Capture the cell that displays the provided text and extract its [X, Y] central coordinate. 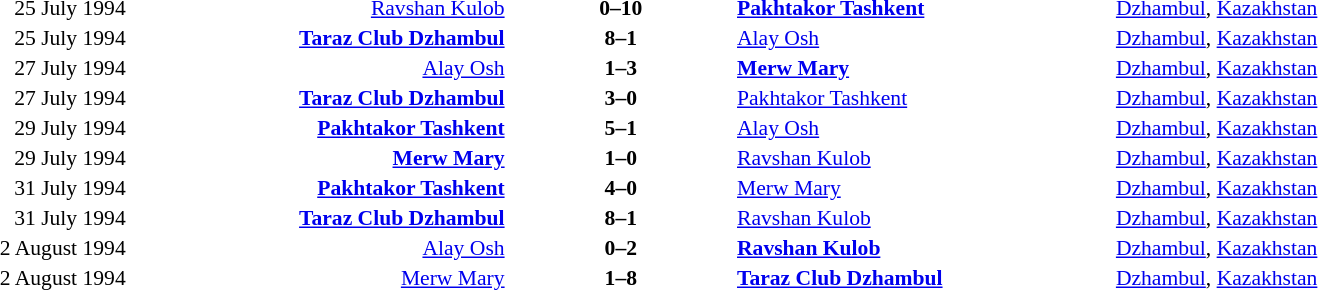
4–0 [621, 188]
1–3 [621, 68]
1–0 [621, 158]
3–0 [621, 98]
0–2 [621, 248]
5–1 [621, 128]
